Detect which cell encompasses the target text, then output its (X, Y) center coordinate. 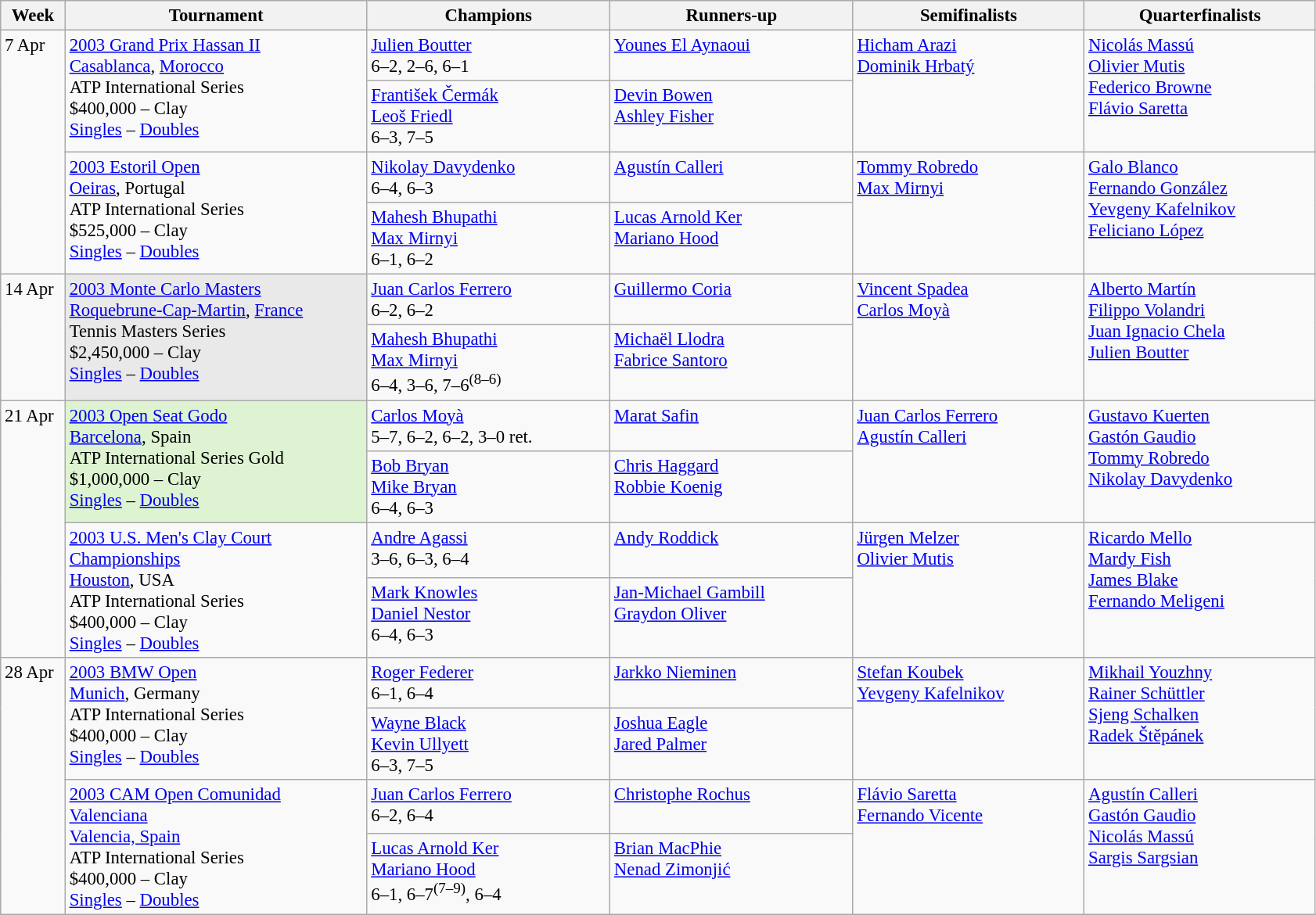
Galo Blanco Fernando González Yevgeny Kafelnikov Feliciano López (1200, 213)
Mahesh Bhupathi Max Mirnyi 6–4, 3–6, 7–6(8–6) (488, 363)
Mark Knowles Daniel Nestor 6–4, 6–3 (488, 618)
Marat Safin (732, 425)
Juan Carlos Ferrero 6–2, 6–4 (488, 807)
Tournament (216, 16)
Mahesh Bhupathi Max Mirnyi 6–1, 6–2 (488, 239)
Gustavo Kuerten Gastón Gaudio Tommy Robredo Nikolay Davydenko (1200, 461)
Jan-Michael Gambill Graydon Oliver (732, 618)
21 Apr (33, 529)
Vincent Spadea Carlos Moyà (969, 338)
Quarterfinalists (1200, 16)
Jarkko Nieminen (732, 682)
Nikolay Davydenko 6–4, 6–3 (488, 178)
Agustín Calleri (732, 178)
Semifinalists (969, 16)
2003 Open Seat Godo Barcelona, SpainATP International Series Gold$1,000,000 – Clay Singles – Doubles (216, 461)
2003 BMW Open Munich, GermanyATP International Series$400,000 – Clay Singles – Doubles (216, 718)
Alberto Martín Filippo Volandri Juan Ignacio Chela Julien Boutter (1200, 338)
Tommy Robredo Max Mirnyi (969, 213)
Bob Bryan Mike Bryan 6–4, 6–3 (488, 486)
Mikhail Youzhny Rainer Schüttler Sjeng Schalken Radek Štěpánek (1200, 718)
Runners-up (732, 16)
2003 Grand Prix Hassan II Casablanca, MoroccoATP International Series$400,000 – Clay Singles – Doubles (216, 91)
Andre Agassi 3–6, 6–3, 6–4 (488, 551)
28 Apr (33, 785)
Guillermo Coria (732, 300)
Week (33, 16)
Stefan Koubek Yevgeny Kafelnikov (969, 718)
Carlos Moyà 5–7, 6–2, 6–2, 3–0 ret. (488, 425)
2003 CAM Open Comunidad Valenciana Valencia, SpainATP International Series$400,000 – Clay Singles – Doubles (216, 848)
Brian MacPhie Nenad Zimonjić (732, 874)
Michaël Llodra Fabrice Santoro (732, 363)
Andy Roddick (732, 551)
Christophe Rochus (732, 807)
Devin Bowen Ashley Fisher (732, 117)
2003 Estoril Open Oeiras, PortugalATP International Series$525,000 – Clay Singles – Doubles (216, 213)
Lucas Arnold Ker Mariano Hood 6–1, 6–7(7–9), 6–4 (488, 874)
7 Apr (33, 152)
Jürgen Melzer Olivier Mutis (969, 590)
Agustín Calleri Gastón Gaudio Nicolás Massú Sargis Sargsian (1200, 848)
Julien Boutter 6–2, 2–6, 6–1 (488, 56)
Juan Carlos Ferrero 6–2, 6–2 (488, 300)
2003 U.S. Men's Clay Court Championships Houston, USAATP International Series$400,000 – Clay Singles – Doubles (216, 590)
Roger Federer 6–1, 6–4 (488, 682)
Flávio Saretta Fernando Vicente (969, 848)
Ricardo Mello Mardy Fish James Blake Fernando Meligeni (1200, 590)
Juan Carlos Ferrero Agustín Calleri (969, 461)
Younes El Aynaoui (732, 56)
František Čermák Leoš Friedl 6–3, 7–5 (488, 117)
Champions (488, 16)
Hicham Arazi Dominik Hrbatý (969, 91)
Wayne Black Kevin Ullyett 6–3, 7–5 (488, 744)
Chris Haggard Robbie Koenig (732, 486)
Nicolás Massú Olivier Mutis Federico Browne Flávio Saretta (1200, 91)
2003 Monte Carlo Masters Roquebrune-Cap-Martin, FranceTennis Masters Series$2,450,000 – Clay Singles – Doubles (216, 338)
14 Apr (33, 338)
Lucas Arnold Ker Mariano Hood (732, 239)
Joshua Eagle Jared Palmer (732, 744)
